From the cell containing the given text, extract its center point as [x, y] coordinate. 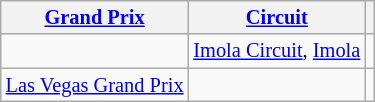
Imola Circuit, Imola [276, 51]
Las Vegas Grand Prix [95, 85]
Grand Prix [95, 17]
Circuit [276, 17]
